Extract the (X, Y) coordinate from the center of the cell holding the provided text.  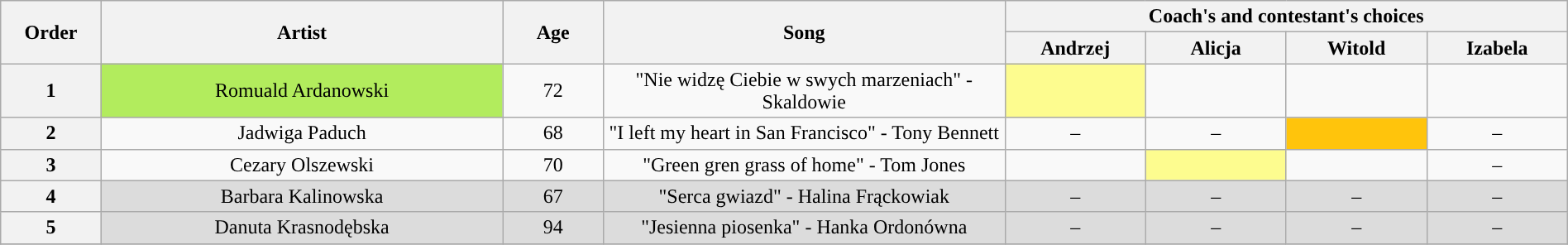
Izabela (1497, 48)
2 (51, 133)
Romuald Ardanowski (302, 91)
94 (552, 228)
Barbara Kalinowska (302, 196)
Order (51, 32)
"Green gren grass of home" - Tom Jones (804, 165)
"Serca gwiazd" - Halina Frąckowiak (804, 196)
Coach's and contestant's choices (1286, 17)
Andrzej (1075, 48)
Artist (302, 32)
1 (51, 91)
"I left my heart in San Francisco" - Tony Bennett (804, 133)
"Nie widzę Ciebie w swych marzeniach" - Skaldowie (804, 91)
72 (552, 91)
Cezary Olszewski (302, 165)
Danuta Krasnodębska (302, 228)
"Jesienna piosenka" - Hanka Ordonówna (804, 228)
Witold (1356, 48)
3 (51, 165)
70 (552, 165)
4 (51, 196)
67 (552, 196)
Song (804, 32)
Jadwiga Paduch (302, 133)
Alicja (1216, 48)
68 (552, 133)
5 (51, 228)
Age (552, 32)
